Detect which cell encompasses the target text, then output its [X, Y] center coordinate. 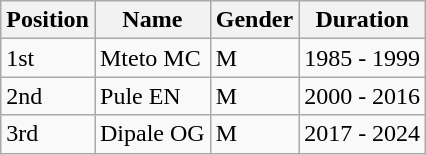
1985 - 1999 [362, 58]
2017 - 2024 [362, 134]
1st [48, 58]
2000 - 2016 [362, 96]
Pule EN [152, 96]
2nd [48, 96]
3rd [48, 134]
Position [48, 20]
Duration [362, 20]
Dipale OG [152, 134]
Name [152, 20]
Gender [254, 20]
Mteto MC [152, 58]
